Output the [X, Y] coordinate of the center of the cell containing the given text.  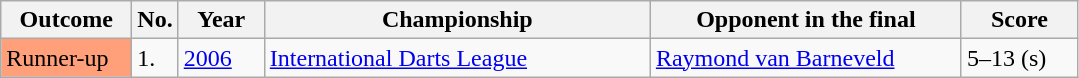
5–13 (s) [1019, 58]
Runner-up [66, 58]
International Darts League [457, 58]
Raymond van Barneveld [806, 58]
2006 [221, 58]
Championship [457, 20]
Opponent in the final [806, 20]
1. [155, 58]
No. [155, 20]
Outcome [66, 20]
Year [221, 20]
Score [1019, 20]
